Provide the (x, y) coordinate of the cell's center where the given text is located.  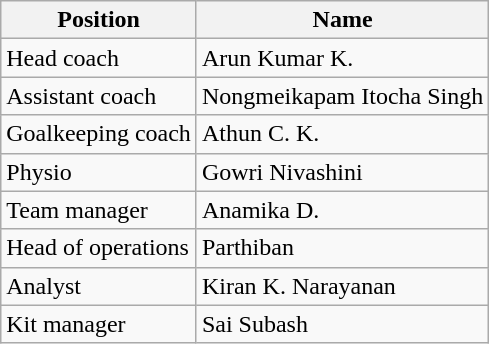
Nongmeikapam Itocha Singh (342, 96)
Sai Subash (342, 324)
Athun C. K. (342, 134)
Head of operations (99, 248)
Kiran K. Narayanan (342, 286)
Parthiban (342, 248)
Analyst (99, 286)
Kit manager (99, 324)
Physio (99, 172)
Name (342, 20)
Arun Kumar K. (342, 58)
Assistant coach (99, 96)
Position (99, 20)
Head coach (99, 58)
Team manager (99, 210)
Anamika D. (342, 210)
Gowri Nivashini (342, 172)
Goalkeeping coach (99, 134)
